Return the (x, y) coordinate for the center point of the cell that contains the specified text.  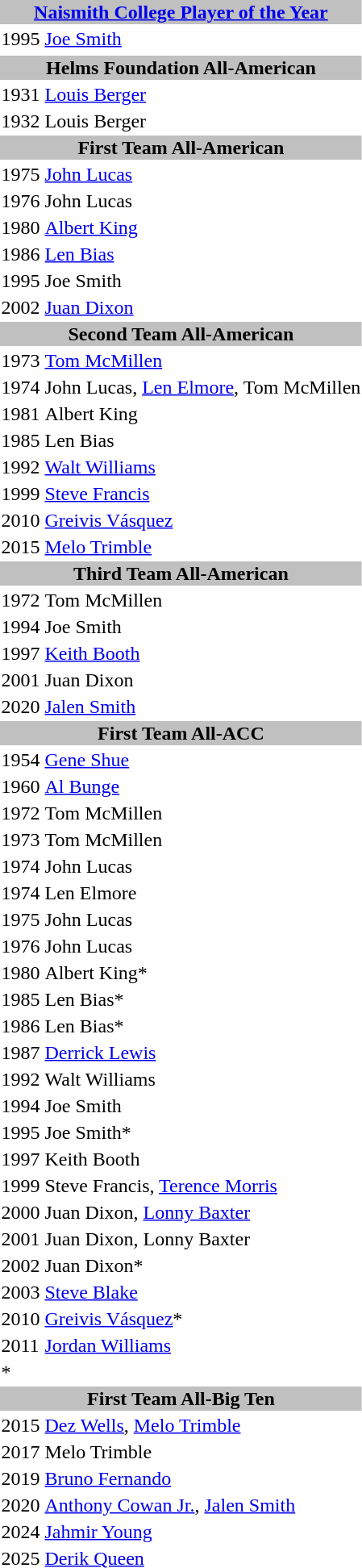
1954 (21, 760)
1987 (21, 1053)
Greivis Vásquez (203, 520)
Bruno Fernando (203, 1478)
Len Elmore (203, 893)
Juan Dixon* (203, 1266)
Al Bunge (203, 786)
Third Team All-American (181, 573)
Albert King* (203, 973)
Helms Foundation All-American (181, 68)
2017 (21, 1452)
1931 (21, 94)
2000 (21, 1212)
First Team All-ACC (181, 733)
Jahmir Young (203, 1532)
1960 (21, 786)
2003 (21, 1292)
First Team All-Big Ten (181, 1399)
2019 (21, 1478)
2011 (21, 1345)
Anthony Cowan Jr., Jalen Smith (203, 1505)
2024 (21, 1532)
Joe Smith* (203, 1132)
Gene Shue (203, 760)
Naismith College Player of the Year (181, 12)
Dez Wells, Melo Trimble (203, 1425)
Jalen Smith (203, 707)
John Lucas, Len Elmore, Tom McMillen (203, 387)
Derrick Lewis (203, 1053)
Greivis Vásquez* (203, 1319)
Jordan Williams (203, 1345)
* (21, 1372)
Second Team All-American (181, 334)
1932 (21, 121)
Steve Francis (203, 494)
Steve Blake (203, 1292)
First Team All-American (181, 148)
1981 (21, 414)
Steve Francis, Terence Morris (203, 1186)
